Detect which cell encompasses the target text, then output its (x, y) center coordinate. 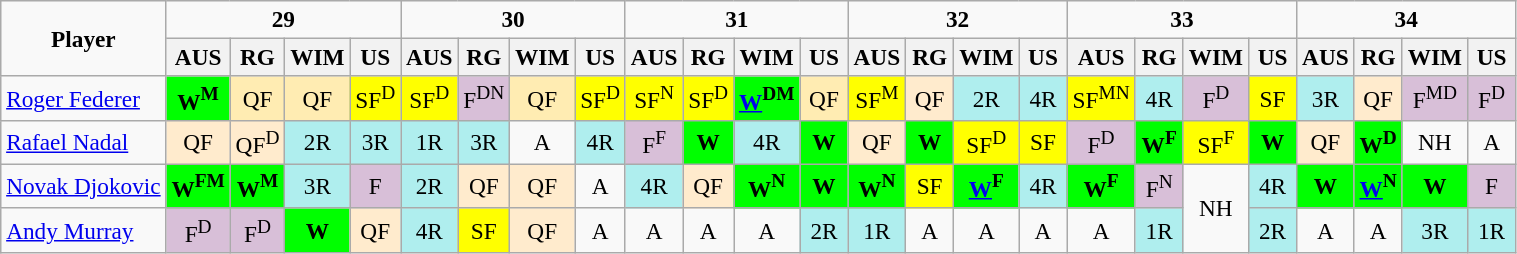
Novak Djokovic (84, 186)
FF (654, 142)
SFN (654, 98)
WFM (198, 186)
WD (1378, 142)
SFF (1216, 142)
QFD (258, 142)
34 (1406, 19)
29 (284, 19)
Rafael Nadal (84, 142)
33 (1182, 19)
30 (514, 19)
Roger Federer (84, 98)
SFM (876, 98)
FMD (1434, 98)
Andy Murray (84, 230)
31 (736, 19)
Player (84, 38)
WDM (767, 98)
FDN (484, 98)
SFMN (1101, 98)
32 (958, 19)
FN (1159, 186)
